Output the (X, Y) coordinate of the center of the cell containing the given text.  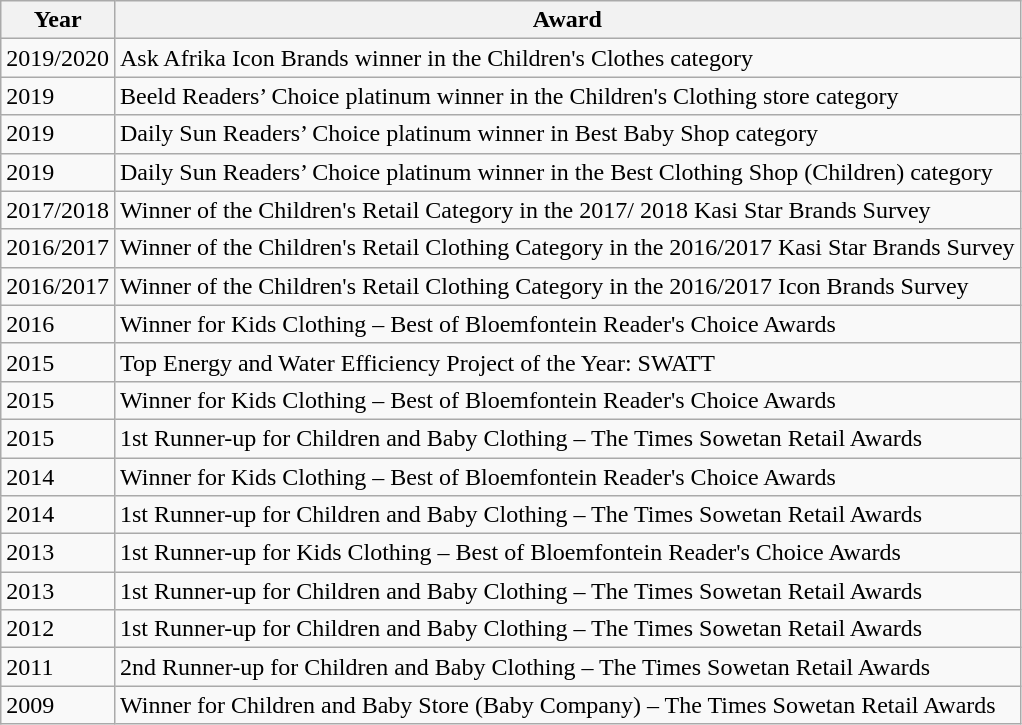
Year (58, 20)
Winner of the Children's Retail Clothing Category in the 2016/2017 Kasi Star Brands Survey (567, 248)
Winner of the Children's Retail Category in the 2017/ 2018 Kasi Star Brands Survey (567, 210)
2017/2018 (58, 210)
2nd Runner-up for Children and Baby Clothing – The Times Sowetan Retail Awards (567, 667)
Daily Sun Readers’ Choice platinum winner in Best Baby Shop category (567, 134)
Award (567, 20)
Winner for Children and Baby Store (Baby Company) – The Times Sowetan Retail Awards (567, 705)
Daily Sun Readers’ Choice platinum winner in the Best Clothing Shop (Children) category (567, 172)
Ask Afrika Icon Brands winner in the Children's Clothes category (567, 58)
Top Energy and Water Efficiency Project of the Year: SWATT (567, 362)
Beeld Readers’ Choice platinum winner in the Children's Clothing store category (567, 96)
Winner of the Children's Retail Clothing Category in the 2016/2017 Icon Brands Survey (567, 286)
2012 (58, 629)
2009 (58, 705)
2019/2020 (58, 58)
2011 (58, 667)
2016 (58, 324)
1st Runner-up for Kids Clothing – Best of Bloemfontein Reader's Choice Awards (567, 553)
